Scan for the cell matching the given text and deliver its (x, y) coordinate at center. 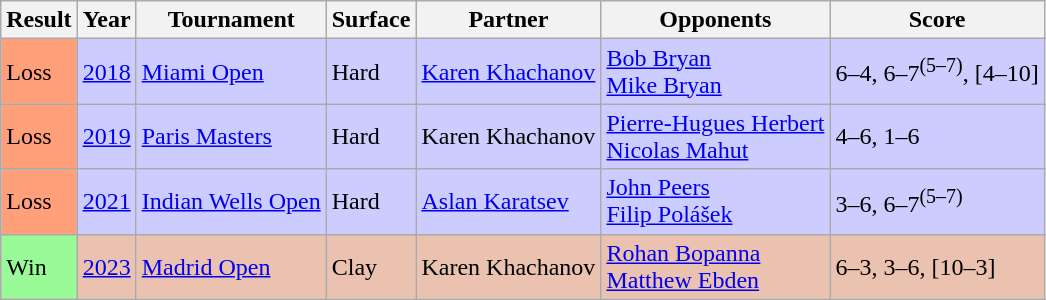
John Peers Filip Polášek (716, 202)
2019 (106, 136)
2023 (106, 266)
Partner (508, 20)
Opponents (716, 20)
Surface (371, 20)
Rohan Bopanna Matthew Ebden (716, 266)
6–4, 6–7(5–7), [4–10] (937, 72)
4–6, 1–6 (937, 136)
Year (106, 20)
Win (39, 266)
Miami Open (231, 72)
Tournament (231, 20)
Paris Masters (231, 136)
Madrid Open (231, 266)
Pierre-Hugues Herbert Nicolas Mahut (716, 136)
6–3, 3–6, [10–3] (937, 266)
3–6, 6–7(5–7) (937, 202)
Score (937, 20)
2021 (106, 202)
Result (39, 20)
Indian Wells Open (231, 202)
Aslan Karatsev (508, 202)
Clay (371, 266)
2018 (106, 72)
Bob Bryan Mike Bryan (716, 72)
